Search for the cell housing the specified text and yield its [X, Y] center coordinate. 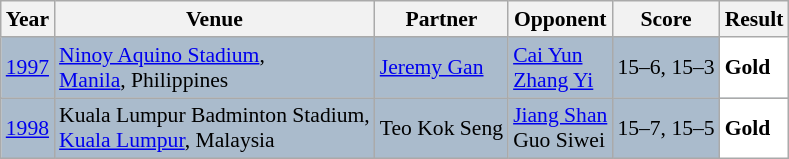
Jiang Shan Guo Siwei [560, 128]
Teo Kok Seng [442, 128]
Year [28, 19]
15–7, 15–5 [666, 128]
Opponent [560, 19]
Kuala Lumpur Badminton Stadium,Kuala Lumpur, Malaysia [214, 128]
Ninoy Aquino Stadium,Manila, Philippines [214, 68]
1997 [28, 68]
Cai Yun Zhang Yi [560, 68]
Venue [214, 19]
Partner [442, 19]
Result [754, 19]
Jeremy Gan [442, 68]
15–6, 15–3 [666, 68]
Score [666, 19]
1998 [28, 128]
